From the cell containing the given text, extract its center point as (x, y) coordinate. 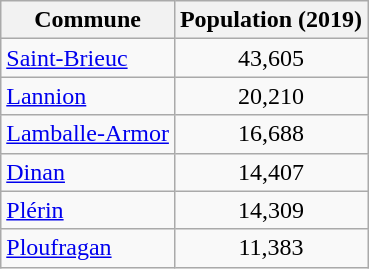
11,383 (270, 248)
Commune (88, 20)
Lannion (88, 96)
Ploufragan (88, 248)
20,210 (270, 96)
Plérin (88, 210)
Dinan (88, 172)
43,605 (270, 58)
14,407 (270, 172)
Saint-Brieuc (88, 58)
Lamballe-Armor (88, 134)
Population (2019) (270, 20)
16,688 (270, 134)
14,309 (270, 210)
